Identify which cell holds the provided text, then report its (x, y) central coordinate. 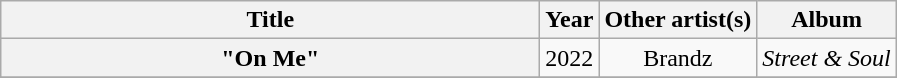
2022 (570, 58)
Street & Soul (827, 58)
Brandz (678, 58)
Year (570, 20)
Title (270, 20)
Other artist(s) (678, 20)
Album (827, 20)
"On Me" (270, 58)
